Find where the given text appears and provide that cell's center as (X, Y) coordinate. 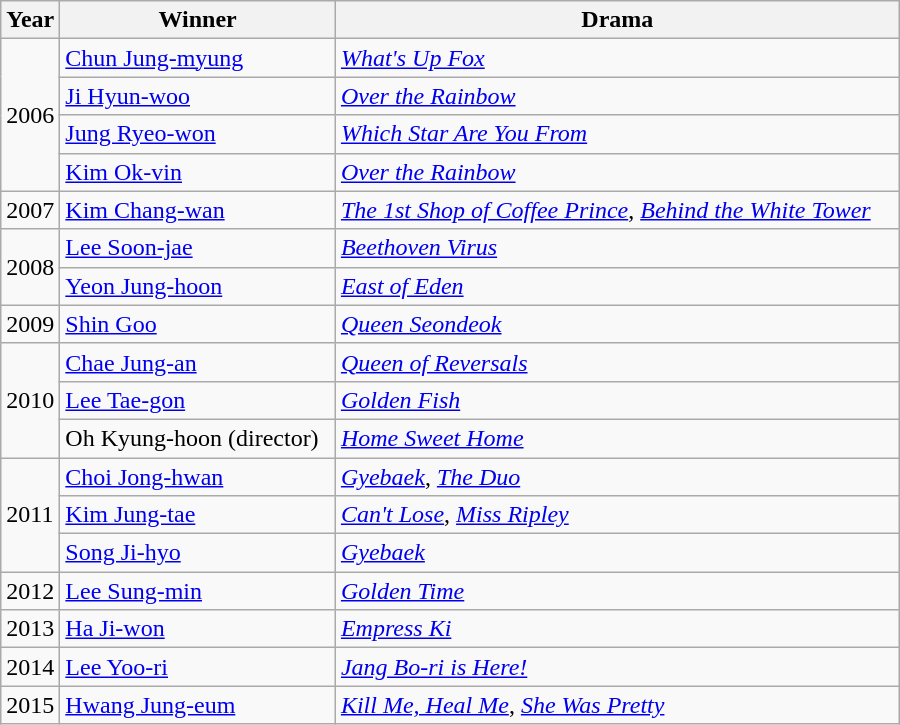
East of Eden (617, 286)
Kill Me, Heal Me, She Was Pretty (617, 705)
Ji Hyun-woo (198, 96)
Hwang Jung-eum (198, 705)
Lee Yoo-ri (198, 667)
Shin Goo (198, 324)
2013 (30, 629)
Golden Fish (617, 400)
Jung Ryeo-won (198, 134)
Chae Jung-an (198, 362)
Beethoven Virus (617, 248)
Song Ji-hyo (198, 553)
Which Star Are You From (617, 134)
Kim Chang-wan (198, 210)
Winner (198, 20)
Choi Jong-hwan (198, 477)
Empress Ki (617, 629)
Oh Kyung-hoon (director) (198, 438)
Home Sweet Home (617, 438)
2010 (30, 400)
Golden Time (617, 591)
Gyebaek, The Duo (617, 477)
Jang Bo-ri is Here! (617, 667)
2012 (30, 591)
Queen of Reversals (617, 362)
2014 (30, 667)
The 1st Shop of Coffee Prince, Behind the White Tower (617, 210)
Chun Jung-myung (198, 58)
Lee Soon-jae (198, 248)
2009 (30, 324)
2006 (30, 115)
Lee Tae-gon (198, 400)
Yeon Jung-hoon (198, 286)
Year (30, 20)
2008 (30, 267)
Ha Ji-won (198, 629)
Can't Lose, Miss Ripley (617, 515)
Kim Ok-vin (198, 172)
2011 (30, 515)
What's Up Fox (617, 58)
Queen Seondeok (617, 324)
2007 (30, 210)
2015 (30, 705)
Kim Jung-tae (198, 515)
Gyebaek (617, 553)
Drama (617, 20)
Lee Sung-min (198, 591)
